Extract the (x, y) coordinate from the center of the cell holding the provided text.  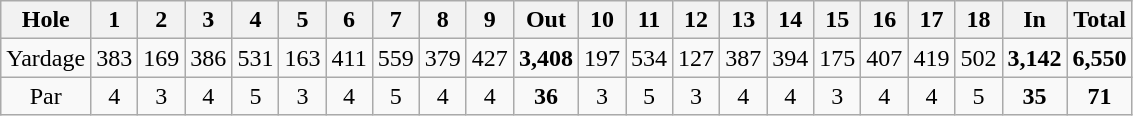
383 (114, 58)
35 (1034, 96)
386 (208, 58)
18 (978, 20)
197 (602, 58)
531 (256, 58)
175 (838, 58)
Par (46, 96)
Total (1100, 20)
1 (114, 20)
407 (884, 58)
16 (884, 20)
127 (696, 58)
In (1034, 20)
163 (302, 58)
Yardage (46, 58)
411 (349, 58)
10 (602, 20)
534 (650, 58)
9 (490, 20)
12 (696, 20)
36 (546, 96)
15 (838, 20)
379 (442, 58)
14 (790, 20)
Out (546, 20)
387 (744, 58)
419 (932, 58)
559 (396, 58)
17 (932, 20)
427 (490, 58)
3,142 (1034, 58)
71 (1100, 96)
6,550 (1100, 58)
3,408 (546, 58)
11 (650, 20)
8 (442, 20)
6 (349, 20)
502 (978, 58)
7 (396, 20)
Hole (46, 20)
13 (744, 20)
169 (162, 58)
394 (790, 58)
2 (162, 20)
